From the cell containing the given text, extract its center point as [X, Y] coordinate. 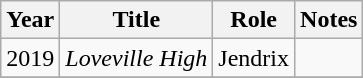
Year [30, 20]
Title [136, 20]
Role [254, 20]
Notes [329, 20]
Jendrix [254, 58]
2019 [30, 58]
Loveville High [136, 58]
